Detect which cell encompasses the target text, then output its (X, Y) center coordinate. 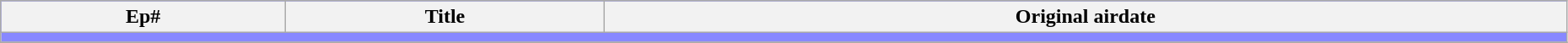
Title (445, 17)
Original airdate (1085, 17)
Ep# (143, 17)
